Return the [X, Y] coordinate for the center point of the cell that contains the specified text.  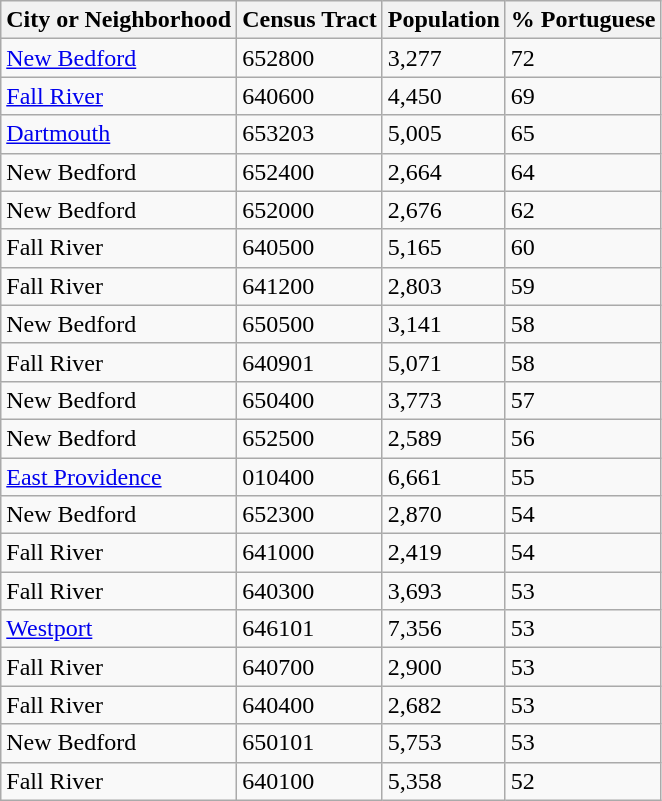
6,661 [444, 477]
2,900 [444, 667]
640500 [310, 248]
650500 [310, 324]
Westport [119, 629]
East Providence [119, 477]
65 [583, 134]
5,005 [444, 134]
641000 [310, 553]
3,693 [444, 591]
57 [583, 400]
652500 [310, 438]
% Portuguese [583, 20]
010400 [310, 477]
640100 [310, 781]
Dartmouth [119, 134]
Population [444, 20]
59 [583, 286]
2,676 [444, 210]
72 [583, 58]
650400 [310, 400]
64 [583, 172]
652000 [310, 210]
640400 [310, 705]
56 [583, 438]
4,450 [444, 96]
3,141 [444, 324]
3,773 [444, 400]
City or Neighborhood [119, 20]
653203 [310, 134]
5,358 [444, 781]
5,165 [444, 248]
640300 [310, 591]
52 [583, 781]
652800 [310, 58]
641200 [310, 286]
Census Tract [310, 20]
2,589 [444, 438]
2,803 [444, 286]
2,664 [444, 172]
60 [583, 248]
7,356 [444, 629]
5,071 [444, 362]
2,682 [444, 705]
650101 [310, 743]
3,277 [444, 58]
62 [583, 210]
640700 [310, 667]
640901 [310, 362]
69 [583, 96]
2,419 [444, 553]
640600 [310, 96]
55 [583, 477]
2,870 [444, 515]
652400 [310, 172]
646101 [310, 629]
5,753 [444, 743]
652300 [310, 515]
